Identify which cell holds the provided text, then report its (x, y) central coordinate. 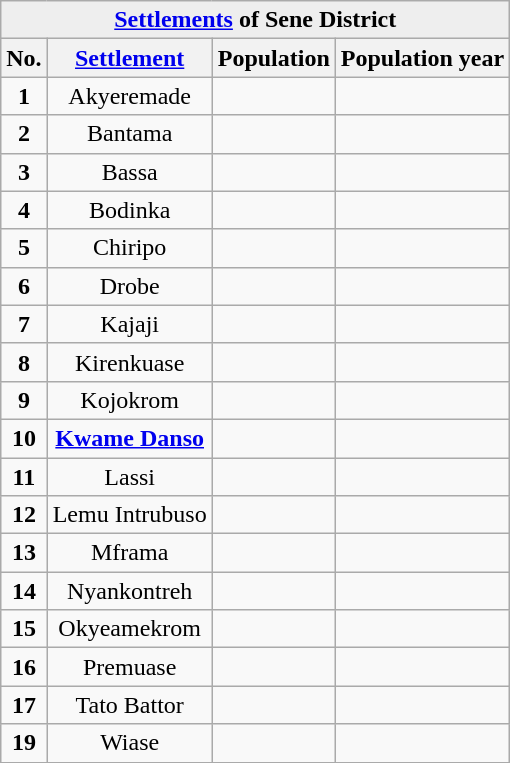
14 (24, 591)
19 (24, 743)
Mframa (130, 553)
8 (24, 362)
Okyeamekrom (130, 629)
Kojokrom (130, 400)
Premuase (130, 667)
7 (24, 324)
1 (24, 96)
2 (24, 134)
Kwame Danso (130, 438)
11 (24, 477)
Chiripo (130, 248)
Settlements of Sene District (256, 20)
3 (24, 172)
17 (24, 705)
Bantama (130, 134)
10 (24, 438)
Bassa (130, 172)
Population year (422, 58)
5 (24, 248)
15 (24, 629)
Lemu Intrubuso (130, 515)
Tato Battor (130, 705)
Lassi (130, 477)
Settlement (130, 58)
Akyeremade (130, 96)
No. (24, 58)
Drobe (130, 286)
Kirenkuase (130, 362)
6 (24, 286)
16 (24, 667)
4 (24, 210)
9 (24, 400)
Wiase (130, 743)
13 (24, 553)
Population (274, 58)
12 (24, 515)
Nyankontreh (130, 591)
Bodinka (130, 210)
Kajaji (130, 324)
